Capture the cell that displays the provided text and extract its (X, Y) central coordinate. 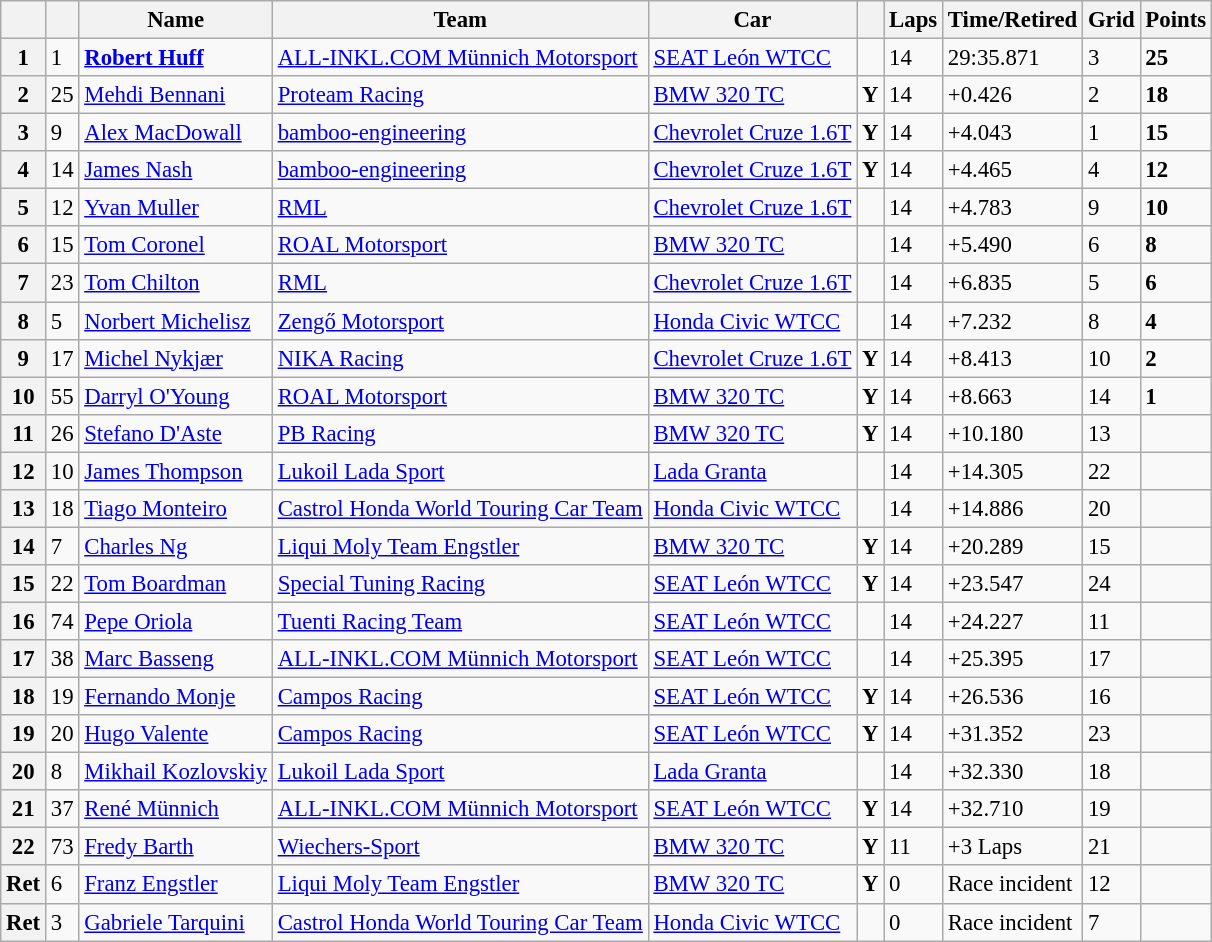
James Nash (176, 170)
Wiechers-Sport (460, 847)
Tom Boardman (176, 584)
+32.330 (1012, 772)
Special Tuning Racing (460, 584)
+4.043 (1012, 133)
Darryl O'Young (176, 396)
Points (1176, 20)
Robert Huff (176, 58)
+14.305 (1012, 471)
+32.710 (1012, 809)
+26.536 (1012, 697)
Hugo Valente (176, 734)
Mikhail Kozlovskiy (176, 772)
Stefano D'Aste (176, 433)
NIKA Racing (460, 358)
+4.465 (1012, 170)
+3 Laps (1012, 847)
Gabriele Tarquini (176, 922)
+7.232 (1012, 321)
+31.352 (1012, 734)
Time/Retired (1012, 20)
Yvan Muller (176, 208)
Fernando Monje (176, 697)
Pepe Oriola (176, 621)
Tom Chilton (176, 283)
55 (62, 396)
74 (62, 621)
+14.886 (1012, 509)
+20.289 (1012, 546)
Tom Coronel (176, 245)
+6.835 (1012, 283)
29:35.871 (1012, 58)
James Thompson (176, 471)
Grid (1112, 20)
Tiago Monteiro (176, 509)
Tuenti Racing Team (460, 621)
24 (1112, 584)
Marc Basseng (176, 659)
+4.783 (1012, 208)
Franz Engstler (176, 885)
+25.395 (1012, 659)
38 (62, 659)
+23.547 (1012, 584)
PB Racing (460, 433)
+0.426 (1012, 95)
Alex MacDowall (176, 133)
Name (176, 20)
Norbert Michelisz (176, 321)
+8.413 (1012, 358)
Laps (914, 20)
73 (62, 847)
Fredy Barth (176, 847)
+24.227 (1012, 621)
Charles Ng (176, 546)
+5.490 (1012, 245)
Team (460, 20)
René Münnich (176, 809)
+10.180 (1012, 433)
26 (62, 433)
Car (752, 20)
37 (62, 809)
Mehdi Bennani (176, 95)
Proteam Racing (460, 95)
+8.663 (1012, 396)
Michel Nykjær (176, 358)
Zengő Motorsport (460, 321)
